For the text-containing cell, return its midpoint in [X, Y] coordinate format. 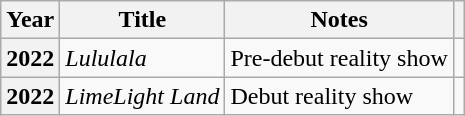
Notes [339, 20]
LimeLight Land [142, 96]
Year [30, 20]
Title [142, 20]
Pre-debut reality show [339, 58]
Debut reality show [339, 96]
Lululala [142, 58]
